Identify which cell holds the provided text, then report its [x, y] central coordinate. 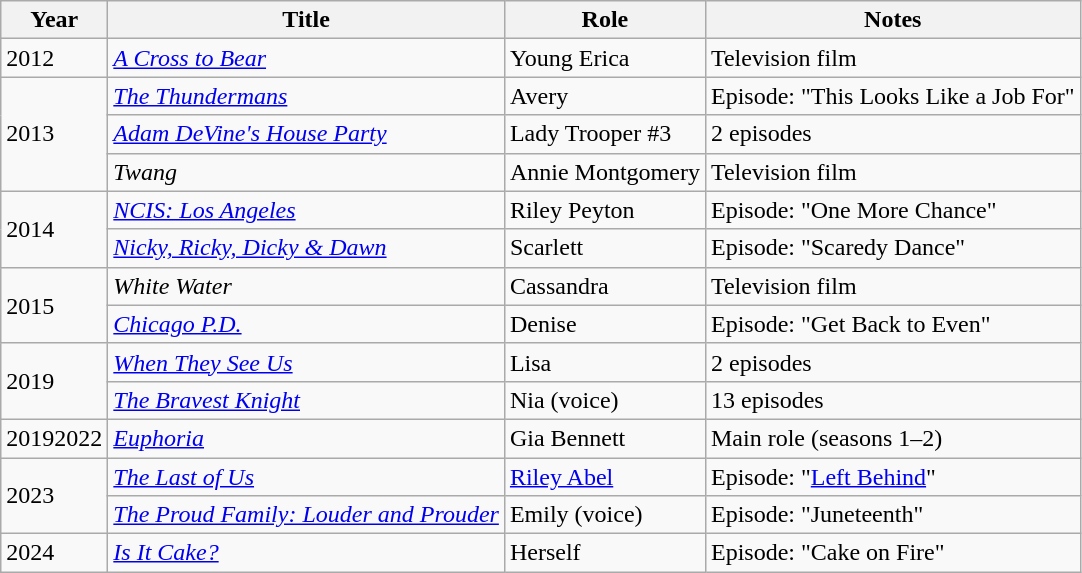
2013 [54, 134]
The Proud Family: Louder and Prouder [306, 515]
A Cross to Bear [306, 58]
Notes [892, 20]
Episode: "Juneteenth" [892, 515]
20192022 [54, 438]
Lady Trooper #3 [604, 134]
2019 [54, 381]
Twang [306, 172]
Denise [604, 324]
Young Erica [604, 58]
The Last of Us [306, 477]
2012 [54, 58]
Episode: "This Looks Like a Job For" [892, 96]
Euphoria [306, 438]
Lisa [604, 362]
2015 [54, 305]
Main role (seasons 1–2) [892, 438]
Episode: "Scaredy Dance" [892, 248]
Gia Bennett [604, 438]
Episode: "Left Behind" [892, 477]
2014 [54, 229]
Nicky, Ricky, Dicky & Dawn [306, 248]
Year [54, 20]
When They See Us [306, 362]
Scarlett [604, 248]
Title [306, 20]
White Water [306, 286]
The Bravest Knight [306, 400]
Riley Peyton [604, 210]
Cassandra [604, 286]
Episode: "Get Back to Even" [892, 324]
Role [604, 20]
Herself [604, 553]
NCIS: Los Angeles [306, 210]
Riley Abel [604, 477]
Is It Cake? [306, 553]
The Thundermans [306, 96]
Avery [604, 96]
2023 [54, 496]
Emily (voice) [604, 515]
Adam DeVine's House Party [306, 134]
Nia (voice) [604, 400]
13 episodes [892, 400]
Episode: "Cake on Fire" [892, 553]
2024 [54, 553]
Annie Montgomery [604, 172]
Chicago P.D. [306, 324]
Episode: "One More Chance" [892, 210]
